Find where the given text appears and provide that cell's center as [x, y] coordinate. 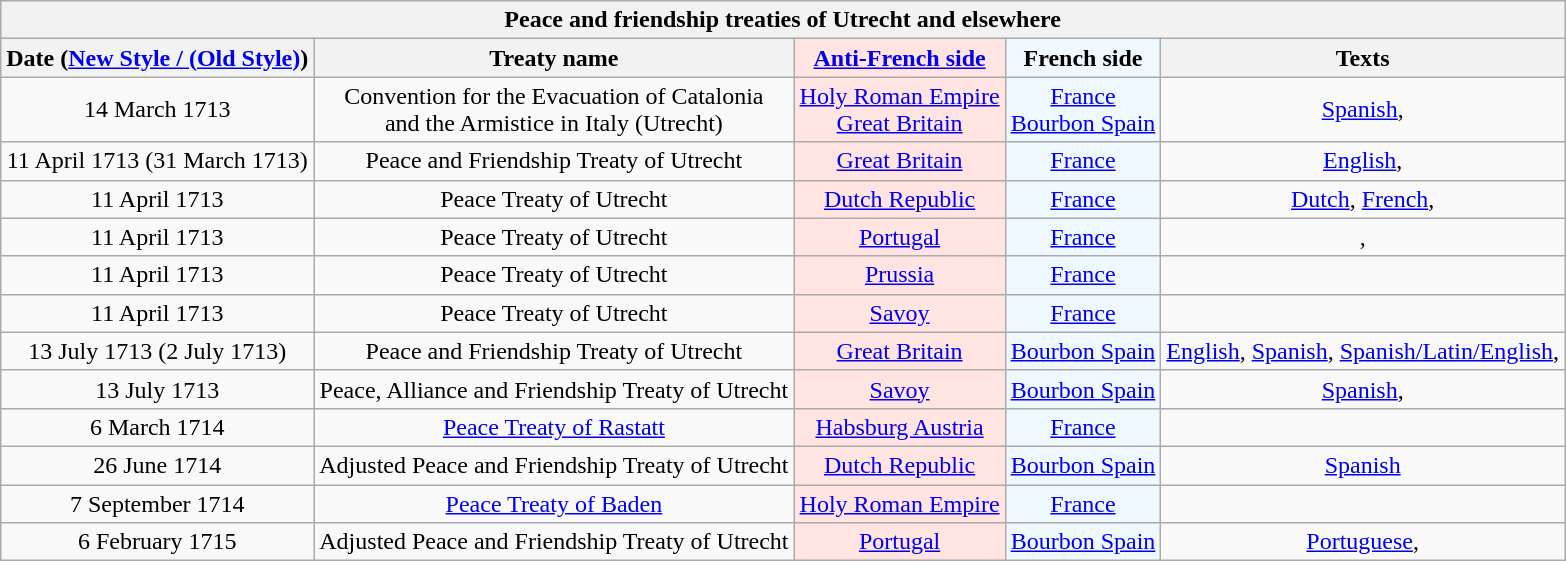
Prussia [900, 275]
Peace Treaty of Rastatt [554, 427]
English, [1363, 161]
26 June 1714 [158, 465]
Spanish [1363, 465]
FranceBourbon Spain [1083, 110]
English, Spanish, Spanish/Latin/English, [1363, 351]
6 February 1715 [158, 542]
Holy Roman EmpireGreat Britain [900, 110]
14 March 1713 [158, 110]
Texts [1363, 58]
Habsburg Austria [900, 427]
Holy Roman Empire [900, 503]
, [1363, 237]
French side [1083, 58]
Anti-French side [900, 58]
Peace and friendship treaties of Utrecht and elsewhere [783, 20]
Date (New Style / (Old Style)) [158, 58]
13 July 1713 [158, 389]
7 September 1714 [158, 503]
Dutch, French, [1363, 199]
Treaty name [554, 58]
6 March 1714 [158, 427]
11 April 1713 (31 March 1713) [158, 161]
Peace, Alliance and Friendship Treaty of Utrecht [554, 389]
Peace Treaty of Baden [554, 503]
Portuguese, [1363, 542]
Convention for the Evacuation of Cataloniaand the Armistice in Italy (Utrecht) [554, 110]
13 July 1713 (2 July 1713) [158, 351]
